Return the (x, y) coordinate for the center point of the cell that contains the specified text.  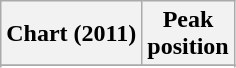
Chart (2011) (72, 34)
Peakposition (188, 34)
